Output the [x, y] coordinate of the center of the cell containing the given text.  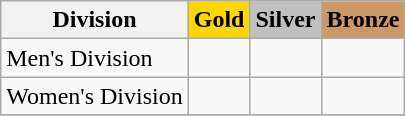
Bronze [363, 20]
Men's Division [94, 58]
Division [94, 20]
Gold [219, 20]
Women's Division [94, 96]
Silver [286, 20]
